Extract the (x, y) coordinate from the center of the cell holding the provided text.  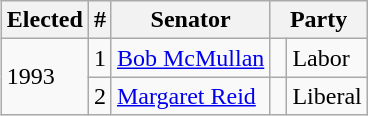
Margaret Reid (190, 96)
2 (100, 96)
Elected (44, 20)
Labor (327, 58)
Party (318, 20)
1 (100, 58)
Liberal (327, 96)
Bob McMullan (190, 58)
# (100, 20)
Senator (190, 20)
1993 (44, 77)
